Extract the (x, y) coordinate from the center of the cell holding the provided text.  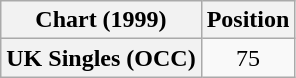
75 (248, 58)
Position (248, 20)
UK Singles (OCC) (101, 58)
Chart (1999) (101, 20)
